Determine the (x, y) coordinate at the center of the cell enclosing the given text.  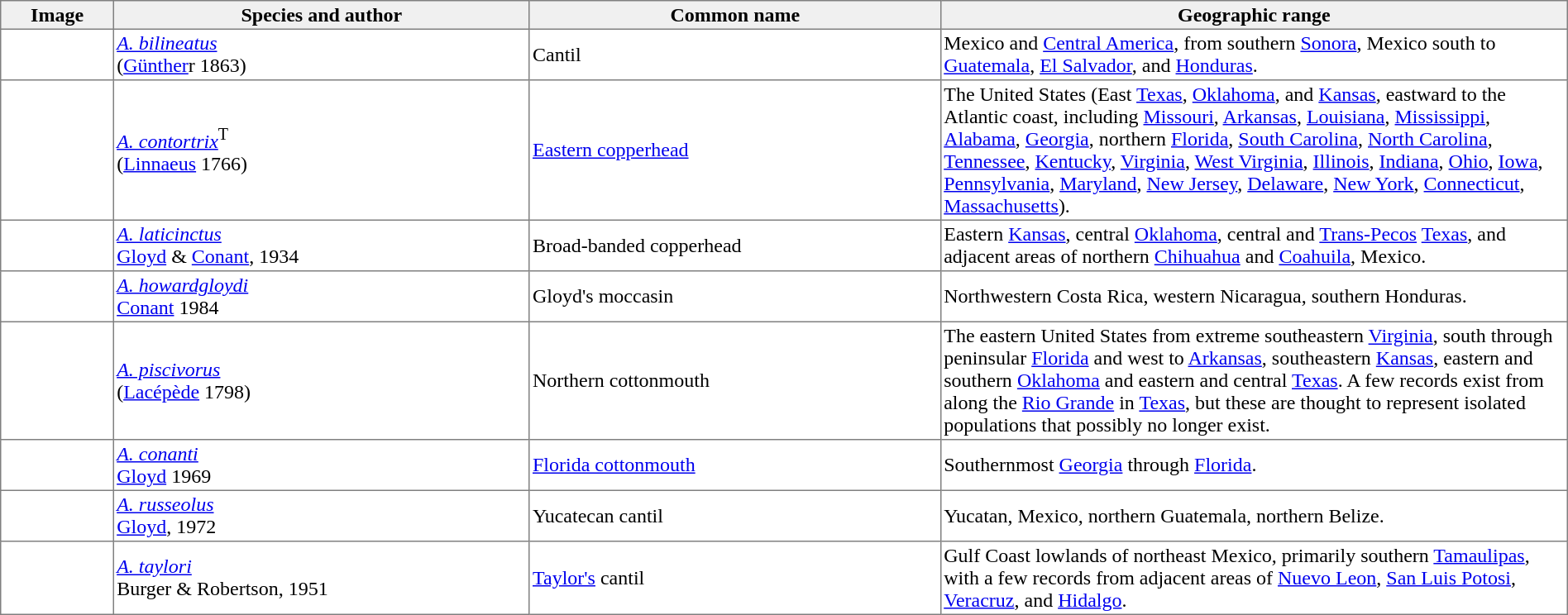
Southernmost Georgia through Florida. (1254, 465)
A. laticinctusGloyd & Conant, 1934 (321, 246)
Northwestern Costa Rica, western Nicaragua, southern Honduras. (1254, 297)
A. tayloriBurger & Robertson, 1951 (321, 578)
Eastern copperhead (734, 150)
Common name (734, 15)
A. russeolusGloyd, 1972 (321, 516)
Yucatecan cantil (734, 516)
Species and author (321, 15)
Gloyd's moccasin (734, 297)
Northern cottonmouth (734, 380)
Mexico and Central America, from southern Sonora, Mexico south to Guatemala, El Salvador, and Honduras. (1254, 55)
Taylor's cantil (734, 578)
A. howardgloydiConant 1984 (321, 297)
Broad-banded copperhead (734, 246)
Geographic range (1254, 15)
A. bilineatus(Güntherr 1863) (321, 55)
A. contortrixT(Linnaeus 1766) (321, 150)
A. piscivorus(Lacépède 1798) (321, 380)
Yucatan, Mexico, northern Guatemala, northern Belize. (1254, 516)
Cantil (734, 55)
Image (58, 15)
A. conantiGloyd 1969 (321, 465)
Eastern Kansas, central Oklahoma, central and Trans-Pecos Texas, and adjacent areas of northern Chihuahua and Coahuila, Mexico. (1254, 246)
Florida cottonmouth (734, 465)
